Detect which cell encompasses the target text, then output its (X, Y) center coordinate. 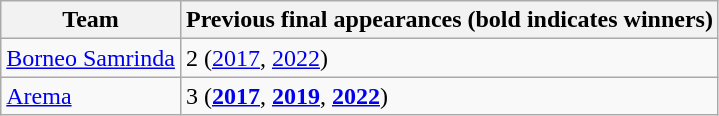
Team (91, 20)
Arema (91, 96)
Borneo Samrinda (91, 58)
Previous final appearances (bold indicates winners) (449, 20)
2 (2017, 2022) (449, 58)
3 (2017, 2019, 2022) (449, 96)
